Return the (x, y) coordinate for the center point of the cell that contains the specified text.  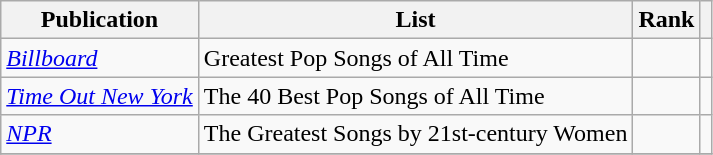
Greatest Pop Songs of All Time (416, 58)
Billboard (100, 58)
Publication (100, 20)
Time Out New York (100, 96)
The 40 Best Pop Songs of All Time (416, 96)
NPR (100, 134)
List (416, 20)
The Greatest Songs by 21st-century Women (416, 134)
Rank (666, 20)
